Scan for the cell matching the given text and deliver its (x, y) coordinate at center. 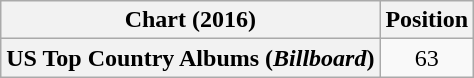
Position (427, 20)
63 (427, 58)
Chart (2016) (190, 20)
US Top Country Albums (Billboard) (190, 58)
